Provide the (x, y) coordinate of the cell's center where the given text is located.  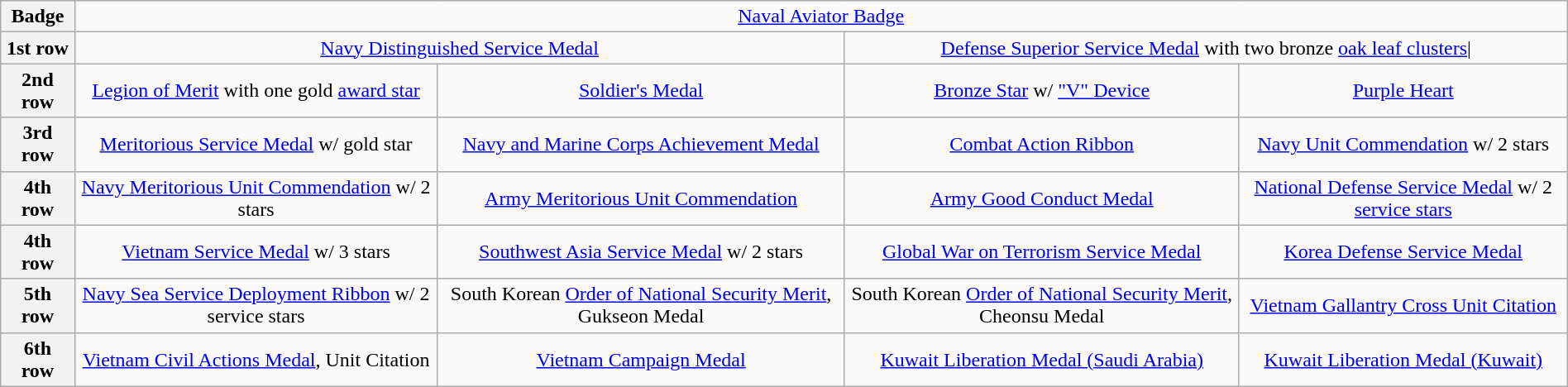
1st row (38, 48)
South Korean Order of National Security Merit, Gukseon Medal (641, 306)
Purple Heart (1403, 91)
Southwest Asia Service Medal w/ 2 stars (641, 251)
Navy Meritorious Unit Commendation w/ 2 stars (256, 198)
Naval Aviator Badge (820, 17)
Vietnam Civil Actions Medal, Unit Citation (256, 359)
Kuwait Liberation Medal (Saudi Arabia) (1042, 359)
Korea Defense Service Medal (1403, 251)
Vietnam Gallantry Cross Unit Citation (1403, 306)
Army Meritorious Unit Commendation (641, 198)
Global War on Terrorism Service Medal (1042, 251)
Legion of Merit with one gold award star (256, 91)
Soldier's Medal (641, 91)
5th row (38, 306)
Navy Sea Service Deployment Ribbon w/ 2 service stars (256, 306)
6th row (38, 359)
Badge (38, 17)
Bronze Star w/ "V" Device (1042, 91)
Combat Action Ribbon (1042, 144)
Kuwait Liberation Medal (Kuwait) (1403, 359)
Navy and Marine Corps Achievement Medal (641, 144)
Meritorious Service Medal w/ gold star (256, 144)
Navy Unit Commendation w/ 2 stars (1403, 144)
Defense Superior Service Medal with two bronze oak leaf clusters| (1206, 48)
Navy Distinguished Service Medal (460, 48)
Army Good Conduct Medal (1042, 198)
South Korean Order of National Security Merit, Cheonsu Medal (1042, 306)
3rd row (38, 144)
National Defense Service Medal w/ 2 service stars (1403, 198)
Vietnam Service Medal w/ 3 stars (256, 251)
Vietnam Campaign Medal (641, 359)
2nd row (38, 91)
